Provide the [X, Y] coordinate of the cell's center where the given text is located.  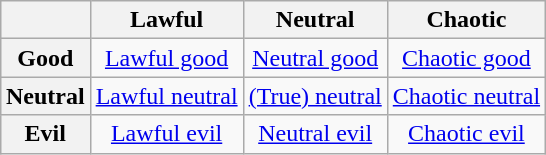
Chaotic good [466, 58]
Lawful [166, 20]
(True) neutral [315, 96]
Good [45, 58]
Lawful good [166, 58]
Lawful neutral [166, 96]
Lawful evil [166, 134]
Chaotic [466, 20]
Chaotic neutral [466, 96]
Chaotic evil [466, 134]
Evil [45, 134]
Neutral evil [315, 134]
Neutral good [315, 58]
